Detect which cell encompasses the target text, then output its [x, y] center coordinate. 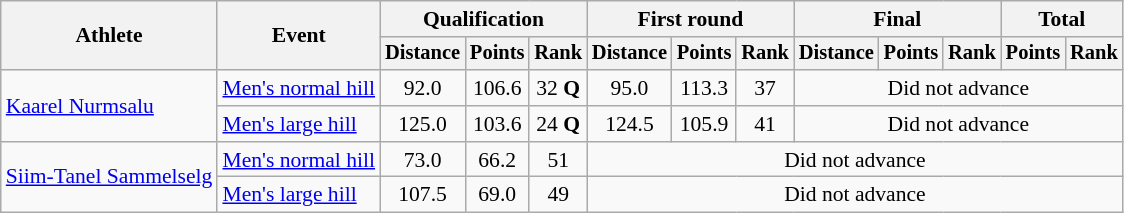
125.0 [422, 124]
107.5 [422, 195]
49 [558, 195]
113.3 [704, 88]
124.5 [630, 124]
41 [765, 124]
Event [298, 36]
106.6 [497, 88]
69.0 [497, 195]
Total [1062, 19]
95.0 [630, 88]
73.0 [422, 160]
Final [898, 19]
51 [558, 160]
First round [690, 19]
24 Q [558, 124]
Qualification [484, 19]
37 [765, 88]
105.9 [704, 124]
Siim-Tanel Sammelselg [110, 178]
Kaarel Nurmsalu [110, 106]
Athlete [110, 36]
66.2 [497, 160]
32 Q [558, 88]
103.6 [497, 124]
92.0 [422, 88]
